Return [x, y] of the center of cell containing provided text 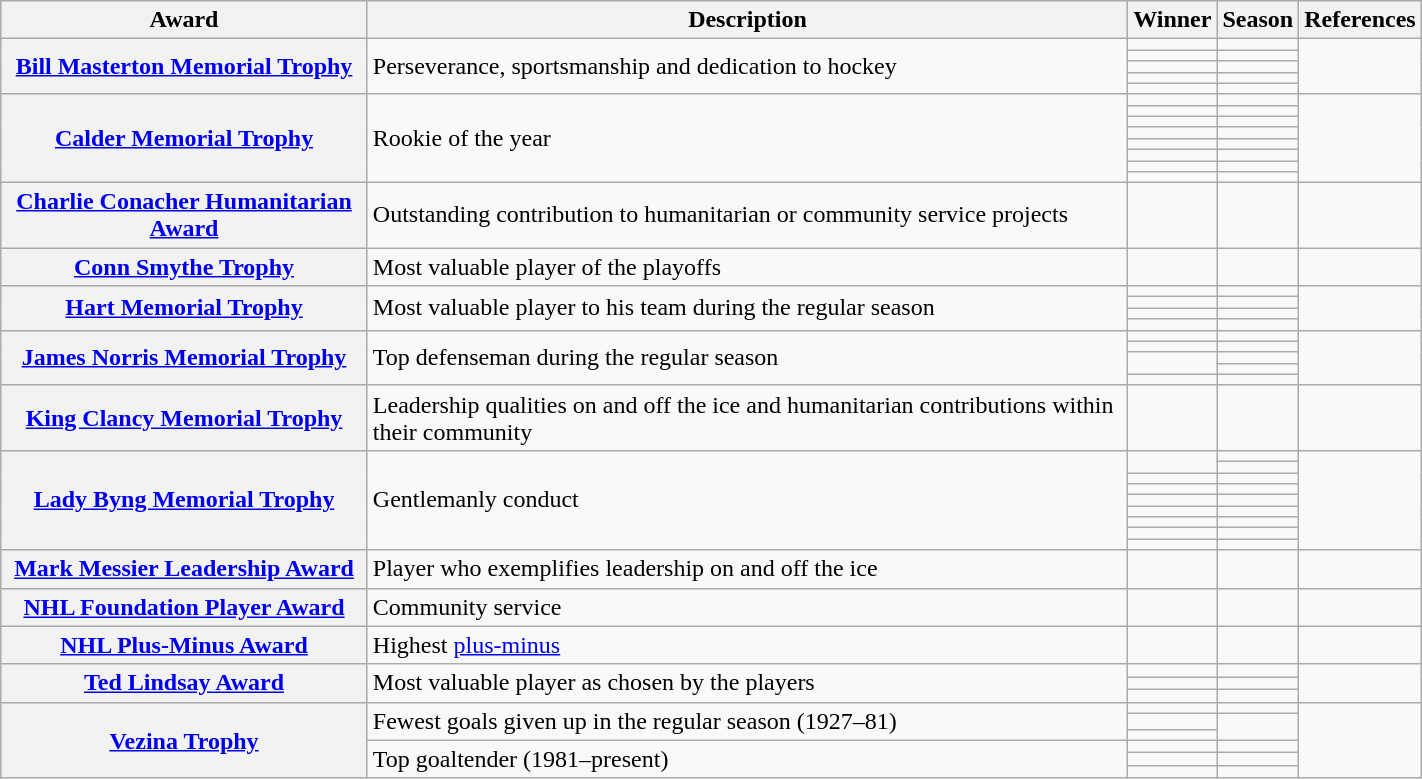
Description [747, 20]
Leadership qualities on and off the ice and humanitarian contributions within their community [747, 418]
Winner [1172, 20]
Most valuable player as chosen by the players [747, 683]
Hart Memorial Trophy [184, 308]
Mark Messier Leadership Award [184, 569]
Most valuable player of the playoffs [747, 267]
Calder Memorial Trophy [184, 138]
Gentlemanly conduct [747, 500]
Top defenseman during the regular season [747, 358]
Lady Byng Memorial Trophy [184, 500]
Perseverance, sportsmanship and dedication to hockey [747, 66]
Season [1258, 20]
James Norris Memorial Trophy [184, 358]
Charlie Conacher Humanitarian Award [184, 216]
King Clancy Memorial Trophy [184, 418]
Outstanding contribution to humanitarian or community service projects [747, 216]
Most valuable player to his team during the regular season [747, 308]
Conn Smythe Trophy [184, 267]
Award [184, 20]
NHL Foundation Player Award [184, 607]
Player who exemplifies leadership on and off the ice [747, 569]
Bill Masterton Memorial Trophy [184, 66]
Rookie of the year [747, 138]
Highest plus-minus [747, 645]
References [1360, 20]
NHL Plus-Minus Award [184, 645]
Community service [747, 607]
Fewest goals given up in the regular season (1927–81) [747, 721]
Vezina Trophy [184, 740]
Top goaltender (1981–present) [747, 759]
Ted Lindsay Award [184, 683]
